Identify which cell holds the provided text, then report its [x, y] central coordinate. 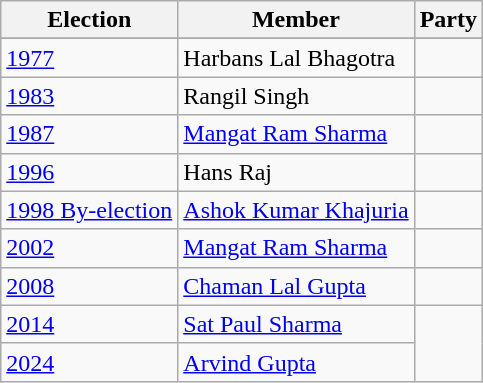
1977 [90, 58]
Rangil Singh [296, 96]
Arvind Gupta [296, 362]
1996 [90, 172]
2024 [90, 362]
Member [296, 20]
Sat Paul Sharma [296, 324]
1983 [90, 96]
Election [90, 20]
Ashok Kumar Khajuria [296, 210]
Party [448, 20]
2002 [90, 248]
Hans Raj [296, 172]
1998 By-election [90, 210]
Harbans Lal Bhagotra [296, 58]
Chaman Lal Gupta [296, 286]
1987 [90, 134]
2008 [90, 286]
2014 [90, 324]
